For the text-containing cell, return its midpoint in (x, y) coordinate format. 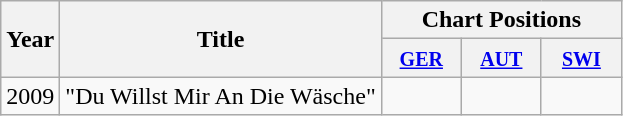
"Du Willst Mir An Die Wäsche" (220, 96)
AUT (501, 58)
Year (30, 39)
2009 (30, 96)
GER (421, 58)
Title (220, 39)
Chart Positions (501, 20)
SWI (581, 58)
